Locate the cell with the specified text and output its (x, y) center coordinate. 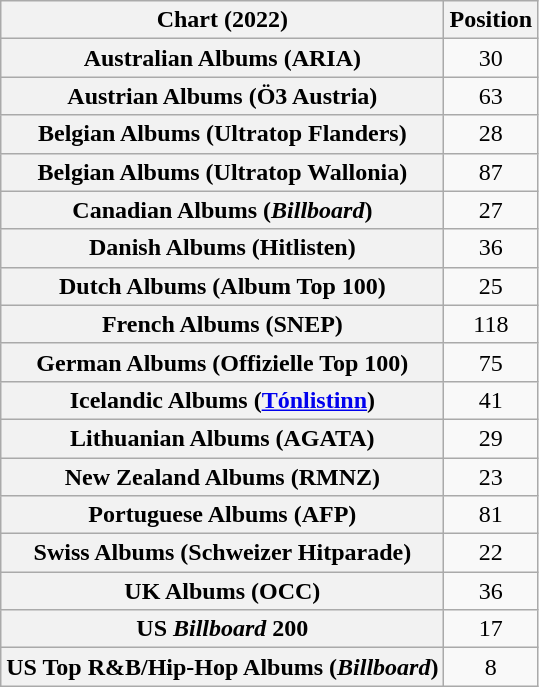
118 (491, 324)
Belgian Albums (Ultratop Flanders) (222, 134)
Chart (2022) (222, 20)
41 (491, 400)
US Top R&B/Hip-Hop Albums (Billboard) (222, 667)
63 (491, 96)
22 (491, 553)
Position (491, 20)
30 (491, 58)
29 (491, 438)
Swiss Albums (Schweizer Hitparade) (222, 553)
17 (491, 629)
8 (491, 667)
French Albums (SNEP) (222, 324)
German Albums (Offizielle Top 100) (222, 362)
Icelandic Albums (Tónlistinn) (222, 400)
Portuguese Albums (AFP) (222, 515)
25 (491, 286)
Belgian Albums (Ultratop Wallonia) (222, 172)
87 (491, 172)
UK Albums (OCC) (222, 591)
27 (491, 210)
Lithuanian Albums (AGATA) (222, 438)
Austrian Albums (Ö3 Austria) (222, 96)
US Billboard 200 (222, 629)
28 (491, 134)
Australian Albums (ARIA) (222, 58)
75 (491, 362)
23 (491, 477)
Danish Albums (Hitlisten) (222, 248)
Canadian Albums (Billboard) (222, 210)
81 (491, 515)
New Zealand Albums (RMNZ) (222, 477)
Dutch Albums (Album Top 100) (222, 286)
